Identify which cell holds the provided text, then report its (x, y) central coordinate. 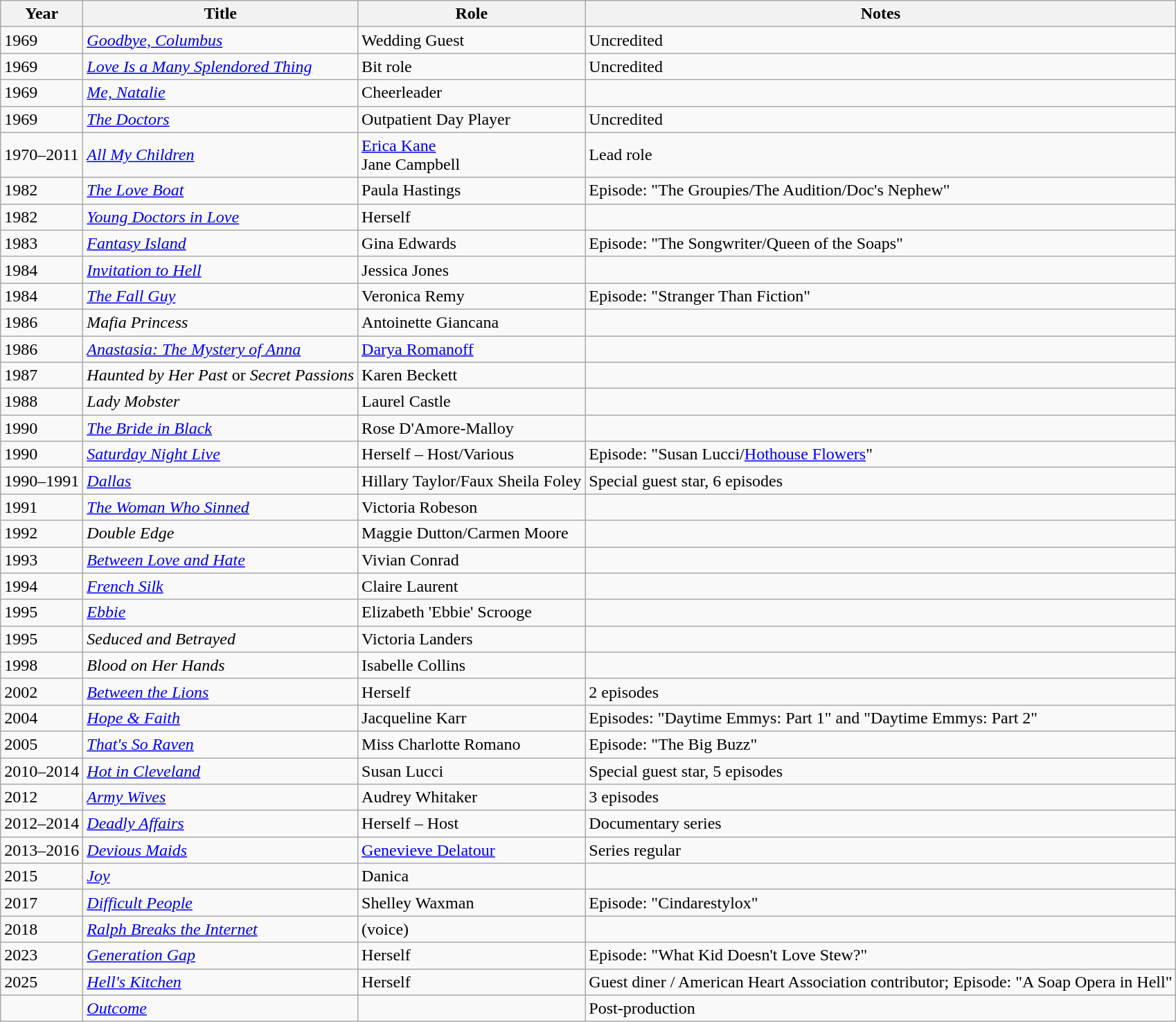
Episode: "Cindarestylox" (881, 903)
Miss Charlotte Romano (472, 744)
Fantasy Island (220, 243)
2005 (42, 744)
Herself – Host (472, 824)
Joy (220, 876)
1970–2011 (42, 155)
2023 (42, 955)
Episodes: "Daytime Emmys: Part 1" and "Daytime Emmys: Part 2" (881, 718)
Rose D'Amore-Malloy (472, 428)
Role (472, 14)
Episode: "The Songwriter/Queen of the Soaps" (881, 243)
Danica (472, 876)
2025 (42, 982)
3 episodes (881, 798)
Love Is a Many Splendored Thing (220, 67)
That's So Raven (220, 744)
Blood on Her Hands (220, 665)
Hell's Kitchen (220, 982)
2013–2016 (42, 850)
Episode: "Susan Lucci/Hothouse Flowers" (881, 455)
Wedding Guest (472, 40)
All My Children (220, 155)
Laurel Castle (472, 402)
Invitation to Hell (220, 270)
1992 (42, 534)
Audrey Whitaker (472, 798)
Cheerleader (472, 93)
Documentary series (881, 824)
Vivian Conrad (472, 560)
Between Love and Hate (220, 560)
Dallas (220, 481)
2017 (42, 903)
Shelley Waxman (472, 903)
2015 (42, 876)
Goodbye, Columbus (220, 40)
Young Doctors in Love (220, 217)
2002 (42, 691)
Victoria Robeson (472, 507)
2012 (42, 798)
Me, Natalie (220, 93)
Outcome (220, 1008)
The Love Boat (220, 191)
Hot in Cleveland (220, 771)
Anastasia: The Mystery of Anna (220, 349)
2 episodes (881, 691)
Outpatient Day Player (472, 119)
Genevieve Delatour (472, 850)
1988 (42, 402)
Ralph Breaks the Internet (220, 929)
Ebbie (220, 613)
Susan Lucci (472, 771)
Notes (881, 14)
The Doctors (220, 119)
Deadly Affairs (220, 824)
The Woman Who Sinned (220, 507)
Jacqueline Karr (472, 718)
Erica KaneJane Campbell (472, 155)
Isabelle Collins (472, 665)
Veronica Remy (472, 296)
Hillary Taylor/Faux Sheila Foley (472, 481)
Lady Mobster (220, 402)
Episode: "What Kid Doesn't Love Stew?" (881, 955)
1998 (42, 665)
1993 (42, 560)
Lead role (881, 155)
(voice) (472, 929)
Victoria Landers (472, 639)
Army Wives (220, 798)
Claire Laurent (472, 586)
Gina Edwards (472, 243)
Special guest star, 5 episodes (881, 771)
Maggie Dutton/Carmen Moore (472, 534)
Devious Maids (220, 850)
Haunted by Her Past or Secret Passions (220, 376)
The Fall Guy (220, 296)
Episode: "The Groupies/The Audition/Doc's Nephew" (881, 191)
Title (220, 14)
Year (42, 14)
1991 (42, 507)
Paula Hastings (472, 191)
Elizabeth 'Ebbie' Scrooge (472, 613)
Between the Lions (220, 691)
Special guest star, 6 episodes (881, 481)
Guest diner / American Heart Association contributor; Episode: "A Soap Opera in Hell" (881, 982)
Hope & Faith (220, 718)
1983 (42, 243)
Post-production (881, 1008)
1987 (42, 376)
1990–1991 (42, 481)
Seduced and Betrayed (220, 639)
Series regular (881, 850)
The Bride in Black (220, 428)
2004 (42, 718)
1994 (42, 586)
Mafia Princess (220, 322)
Darya Romanoff (472, 349)
2018 (42, 929)
Antoinette Giancana (472, 322)
Double Edge (220, 534)
Karen Beckett (472, 376)
Bit role (472, 67)
Jessica Jones (472, 270)
2010–2014 (42, 771)
Episode: "Stranger Than Fiction" (881, 296)
Episode: "The Big Buzz" (881, 744)
Difficult People (220, 903)
Saturday Night Live (220, 455)
Generation Gap (220, 955)
Herself – Host/Various (472, 455)
2012–2014 (42, 824)
French Silk (220, 586)
